Search for the cell housing the specified text and yield its (x, y) center coordinate. 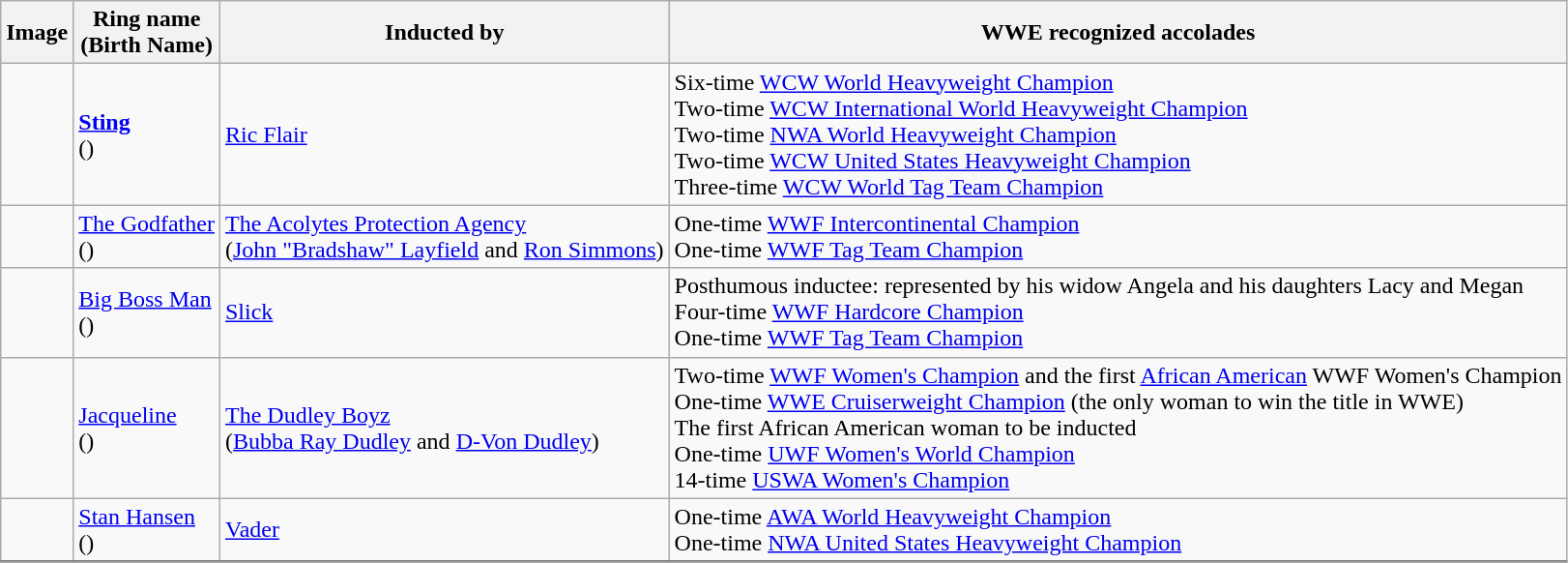
Slick (445, 312)
The Dudley Boyz(Bubba Ray Dudley and D-Von Dudley) (445, 428)
One-time AWA World Heavyweight ChampionOne-time NWA United States Heavyweight Champion (1118, 530)
Posthumous inductee: represented by his widow Angela and his daughters Lacy and MeganFour-time WWF Hardcore ChampionOne-time WWF Tag Team Champion (1118, 312)
Jacqueline() (147, 428)
Ric Flair (445, 134)
WWE recognized accolades (1118, 33)
One-time WWF Intercontinental ChampionOne-time WWF Tag Team Champion (1118, 236)
Stan Hansen() (147, 530)
Ring name(Birth Name) (147, 33)
Vader (445, 530)
Inducted by (445, 33)
The Godfather() (147, 236)
Image (37, 33)
Big Boss Man() (147, 312)
Sting() (147, 134)
The Acolytes Protection Agency(John "Bradshaw" Layfield and Ron Simmons) (445, 236)
